Identify which cell holds the provided text, then report its (x, y) central coordinate. 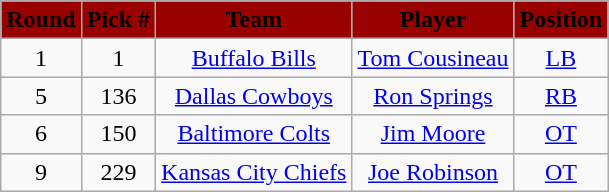
RB (561, 96)
Tom Cousineau (433, 58)
Joe Robinson (433, 172)
5 (41, 96)
Ron Springs (433, 96)
Kansas City Chiefs (254, 172)
Player (433, 20)
Jim Moore (433, 134)
Buffalo Bills (254, 58)
Round (41, 20)
Position (561, 20)
Baltimore Colts (254, 134)
136 (118, 96)
Team (254, 20)
6 (41, 134)
LB (561, 58)
150 (118, 134)
Pick # (118, 20)
Dallas Cowboys (254, 96)
229 (118, 172)
9 (41, 172)
